From the cell containing the given text, extract its center point as [x, y] coordinate. 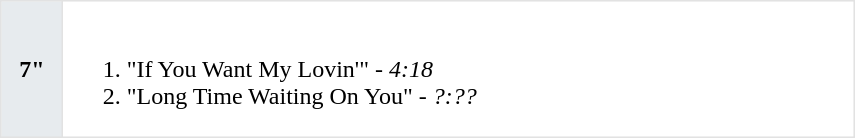
"If You Want My Lovin'" - 4:18"Long Time Waiting On You" - ?:?? [458, 69]
7" [32, 69]
